Scan for the cell matching the given text and deliver its (X, Y) coordinate at center. 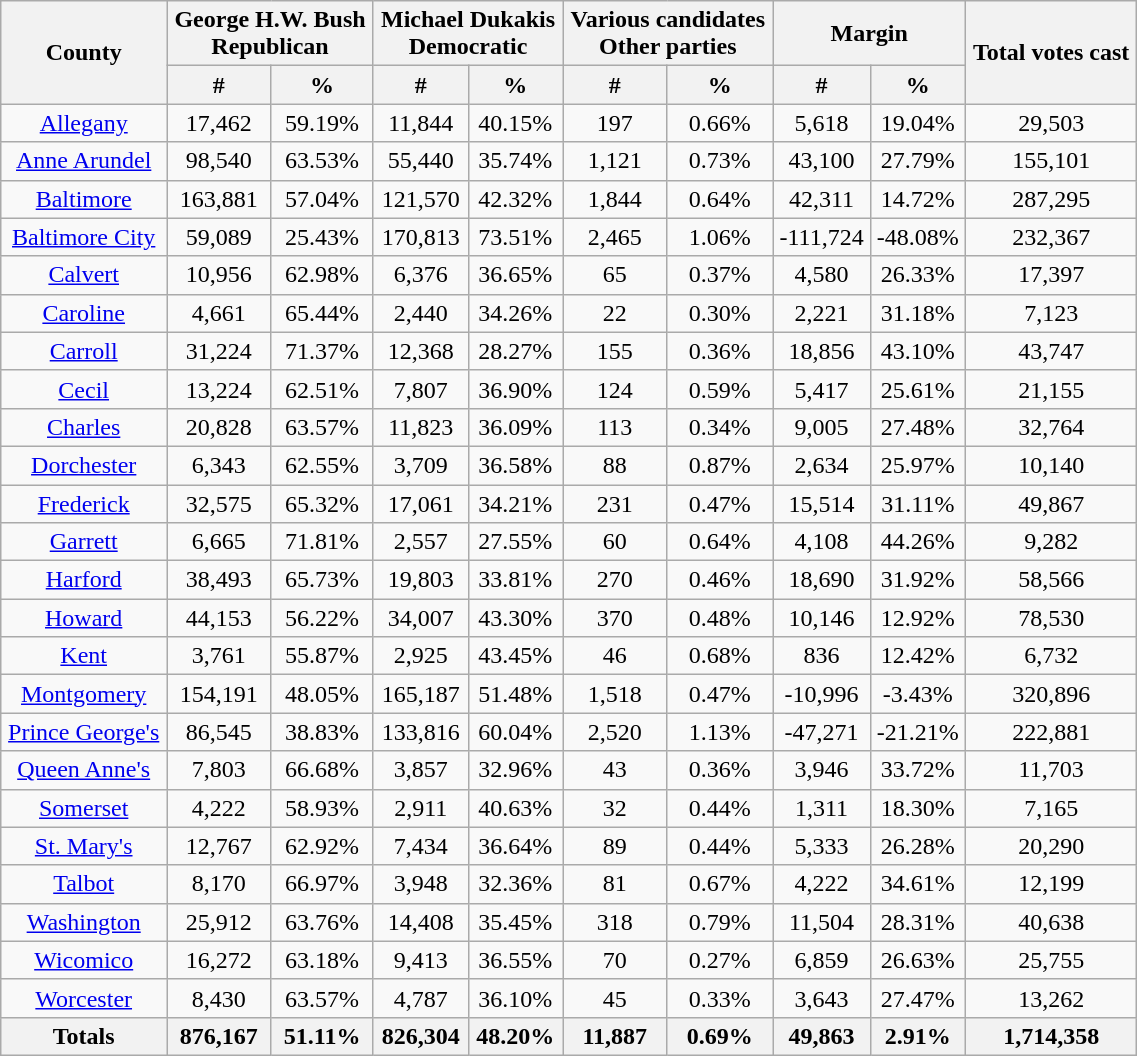
Howard (84, 618)
31.11% (918, 503)
34.61% (918, 884)
11,504 (822, 922)
231 (615, 503)
3,643 (822, 998)
26.33% (918, 275)
1.06% (720, 237)
0.48% (720, 618)
62.55% (322, 465)
9,282 (1050, 542)
34,007 (420, 618)
51.48% (516, 694)
35.45% (516, 922)
0.27% (720, 960)
7,434 (420, 846)
4,108 (822, 542)
Baltimore City (84, 237)
36.58% (516, 465)
36.64% (516, 846)
44.26% (918, 542)
36.65% (516, 275)
55.87% (322, 656)
Allegany (84, 123)
32.36% (516, 884)
11,844 (420, 123)
28.31% (918, 922)
36.55% (516, 960)
63.76% (322, 922)
Washington (84, 922)
Margin (870, 34)
66.97% (322, 884)
98,540 (219, 161)
4,580 (822, 275)
49,867 (1050, 503)
16,272 (219, 960)
0.87% (720, 465)
826,304 (420, 1036)
14,408 (420, 922)
71.37% (322, 351)
31.18% (918, 313)
60 (615, 542)
-10,996 (822, 694)
25.61% (918, 389)
2,557 (420, 542)
0.69% (720, 1036)
35.74% (516, 161)
1,518 (615, 694)
60.04% (516, 732)
25.43% (322, 237)
27.79% (918, 161)
197 (615, 123)
0.34% (720, 427)
Frederick (84, 503)
3,948 (420, 884)
232,367 (1050, 237)
9,413 (420, 960)
18,690 (822, 580)
8,170 (219, 884)
-47,271 (822, 732)
36.90% (516, 389)
154,191 (219, 694)
48.05% (322, 694)
48.20% (516, 1036)
43.10% (918, 351)
55,440 (420, 161)
34.21% (516, 503)
163,881 (219, 199)
1.13% (720, 732)
9,005 (822, 427)
0.30% (720, 313)
Kent (84, 656)
29,503 (1050, 123)
8,430 (219, 998)
71.81% (322, 542)
0.67% (720, 884)
Harford (84, 580)
7,165 (1050, 808)
0.46% (720, 580)
Talbot (84, 884)
6,859 (822, 960)
318 (615, 922)
43.30% (516, 618)
Total votes cast (1050, 52)
65.73% (322, 580)
113 (615, 427)
Baltimore (84, 199)
38.83% (322, 732)
12.42% (918, 656)
Carroll (84, 351)
12,199 (1050, 884)
3,709 (420, 465)
49,863 (822, 1036)
0.79% (720, 922)
89 (615, 846)
38,493 (219, 580)
15,514 (822, 503)
40.63% (516, 808)
6,732 (1050, 656)
Montgomery (84, 694)
13,224 (219, 389)
13,262 (1050, 998)
Various candidatesOther parties (668, 34)
86,545 (219, 732)
5,333 (822, 846)
4,661 (219, 313)
34.26% (516, 313)
170,813 (420, 237)
32,764 (1050, 427)
40,638 (1050, 922)
0.37% (720, 275)
12,368 (420, 351)
Michael DukakisDemocratic (468, 34)
42.32% (516, 199)
42,311 (822, 199)
14.72% (918, 199)
26.28% (918, 846)
155,101 (1050, 161)
Anne Arundel (84, 161)
11,887 (615, 1036)
12,767 (219, 846)
18,856 (822, 351)
10,146 (822, 618)
10,956 (219, 275)
32.96% (516, 770)
22 (615, 313)
0.33% (720, 998)
Queen Anne's (84, 770)
46 (615, 656)
43 (615, 770)
-48.08% (918, 237)
51.11% (322, 1036)
3,857 (420, 770)
Garrett (84, 542)
3,761 (219, 656)
6,665 (219, 542)
62.51% (322, 389)
31.92% (918, 580)
2.91% (918, 1036)
63.53% (322, 161)
0.73% (720, 161)
287,295 (1050, 199)
27.48% (918, 427)
88 (615, 465)
370 (615, 618)
45 (615, 998)
2,634 (822, 465)
836 (822, 656)
0.59% (720, 389)
6,343 (219, 465)
65.32% (322, 503)
65.44% (322, 313)
5,417 (822, 389)
133,816 (420, 732)
33.81% (516, 580)
40.15% (516, 123)
65 (615, 275)
43,100 (822, 161)
27.47% (918, 998)
Charles (84, 427)
73.51% (516, 237)
19,803 (420, 580)
21,155 (1050, 389)
56.22% (322, 618)
0.68% (720, 656)
St. Mary's (84, 846)
155 (615, 351)
43,747 (1050, 351)
6,376 (420, 275)
62.98% (322, 275)
1,844 (615, 199)
222,881 (1050, 732)
2,520 (615, 732)
0.66% (720, 123)
25,912 (219, 922)
Somerset (84, 808)
17,061 (420, 503)
33.72% (918, 770)
1,311 (822, 808)
7,807 (420, 389)
11,703 (1050, 770)
70 (615, 960)
63.18% (322, 960)
Dorchester (84, 465)
28.27% (516, 351)
81 (615, 884)
58.93% (322, 808)
10,140 (1050, 465)
78,530 (1050, 618)
County (84, 52)
59.19% (322, 123)
2,221 (822, 313)
Totals (84, 1036)
36.09% (516, 427)
25,755 (1050, 960)
57.04% (322, 199)
2,911 (420, 808)
320,896 (1050, 694)
Calvert (84, 275)
270 (615, 580)
18.30% (918, 808)
1,121 (615, 161)
5,618 (822, 123)
Caroline (84, 313)
17,397 (1050, 275)
-111,724 (822, 237)
1,714,358 (1050, 1036)
-21.21% (918, 732)
20,290 (1050, 846)
12.92% (918, 618)
Cecil (84, 389)
32 (615, 808)
26.63% (918, 960)
43.45% (516, 656)
36.10% (516, 998)
59,089 (219, 237)
19.04% (918, 123)
58,566 (1050, 580)
31,224 (219, 351)
62.92% (322, 846)
121,570 (420, 199)
7,123 (1050, 313)
4,787 (420, 998)
3,946 (822, 770)
17,462 (219, 123)
25.97% (918, 465)
876,167 (219, 1036)
2,465 (615, 237)
20,828 (219, 427)
-3.43% (918, 694)
Wicomico (84, 960)
Prince George's (84, 732)
11,823 (420, 427)
Worcester (84, 998)
7,803 (219, 770)
44,153 (219, 618)
George H.W. BushRepublican (270, 34)
66.68% (322, 770)
32,575 (219, 503)
2,925 (420, 656)
27.55% (516, 542)
165,187 (420, 694)
124 (615, 389)
2,440 (420, 313)
